Locate the cell with the specified text and output its [x, y] center coordinate. 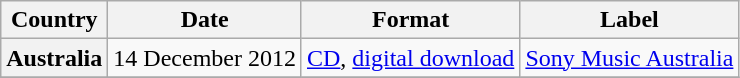
Country [54, 20]
Date [205, 20]
CD, digital download [410, 58]
Format [410, 20]
14 December 2012 [205, 58]
Label [630, 20]
Sony Music Australia [630, 58]
Australia [54, 58]
